Provide the (X, Y) coordinate of the cell's center where the given text is located.  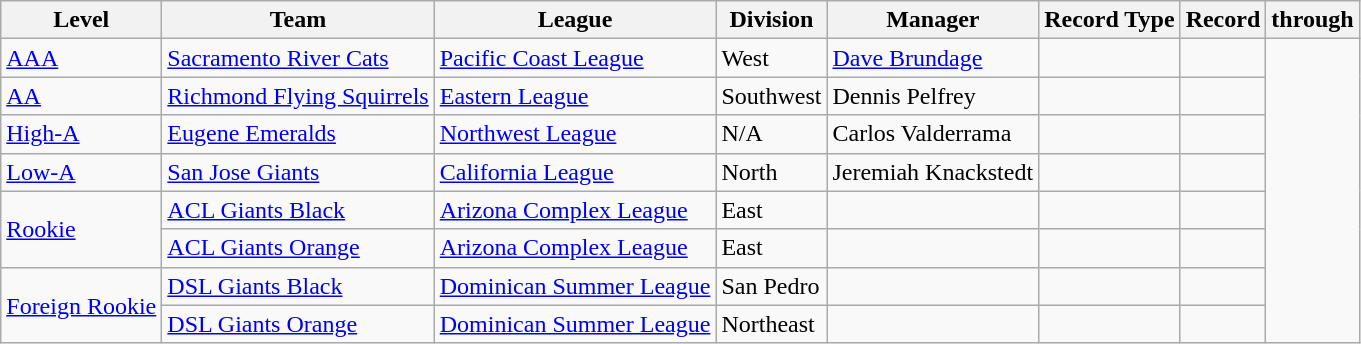
San Jose Giants (298, 172)
Richmond Flying Squirrels (298, 96)
ACL Giants Black (298, 210)
Eugene Emeralds (298, 134)
Dave Brundage (933, 58)
DSL Giants Orange (298, 324)
Team (298, 20)
West (772, 58)
Southwest (772, 96)
AAA (82, 58)
Low-A (82, 172)
Dennis Pelfrey (933, 96)
Record (1223, 20)
High-A (82, 134)
Division (772, 20)
N/A (772, 134)
Rookie (82, 229)
Level (82, 20)
San Pedro (772, 286)
Northeast (772, 324)
Record Type (1110, 20)
Manager (933, 20)
Foreign Rookie (82, 305)
ACL Giants Orange (298, 248)
Eastern League (575, 96)
Pacific Coast League (575, 58)
North (772, 172)
DSL Giants Black (298, 286)
Sacramento River Cats (298, 58)
League (575, 20)
Northwest League (575, 134)
Jeremiah Knackstedt (933, 172)
through (1312, 20)
AA (82, 96)
Carlos Valderrama (933, 134)
California League (575, 172)
